Find where the given text appears and provide that cell's center as [x, y] coordinate. 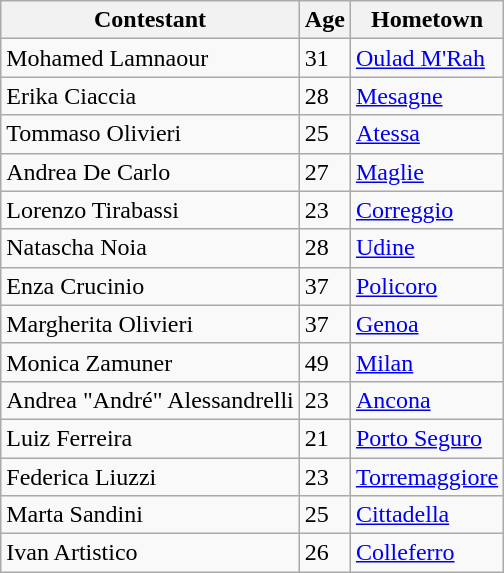
Marta Sandini [150, 515]
Colleferro [426, 553]
Maglie [426, 172]
Andrea "André" Alessandrelli [150, 400]
Age [324, 20]
Natascha Noia [150, 248]
Torremaggiore [426, 477]
Mesagne [426, 96]
Policoro [426, 286]
Oulad M'Rah [426, 58]
Correggio [426, 210]
21 [324, 438]
26 [324, 553]
Enza Crucinio [150, 286]
Margherita Olivieri [150, 324]
Ivan Artistico [150, 553]
Federica Liuzzi [150, 477]
Andrea De Carlo [150, 172]
Milan [426, 362]
Porto Seguro [426, 438]
31 [324, 58]
27 [324, 172]
Tommaso Olivieri [150, 134]
Genoa [426, 324]
Udine [426, 248]
Hometown [426, 20]
Mohamed Lamnaour [150, 58]
Cittadella [426, 515]
49 [324, 362]
Contestant [150, 20]
Monica Zamuner [150, 362]
Luiz Ferreira [150, 438]
Erika Ciaccia [150, 96]
Ancona [426, 400]
Lorenzo Tirabassi [150, 210]
Atessa [426, 134]
